Scan for the cell matching the given text and deliver its [X, Y] coordinate at center. 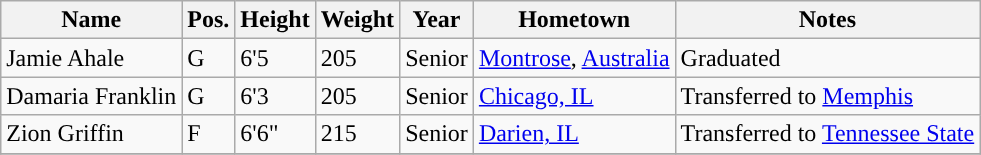
Transferred to Tennessee State [828, 134]
Jamie Ahale [92, 58]
6'6" [275, 134]
Height [275, 20]
Year [437, 20]
Montrose, Australia [574, 58]
F [208, 134]
Transferred to Memphis [828, 96]
Pos. [208, 20]
Damaria Franklin [92, 96]
215 [357, 134]
Darien, IL [574, 134]
6'3 [275, 96]
6'5 [275, 58]
Notes [828, 20]
Weight [357, 20]
Graduated [828, 58]
Hometown [574, 20]
Name [92, 20]
Zion Griffin [92, 134]
Chicago, IL [574, 96]
